Search for the cell housing the specified text and yield its [x, y] center coordinate. 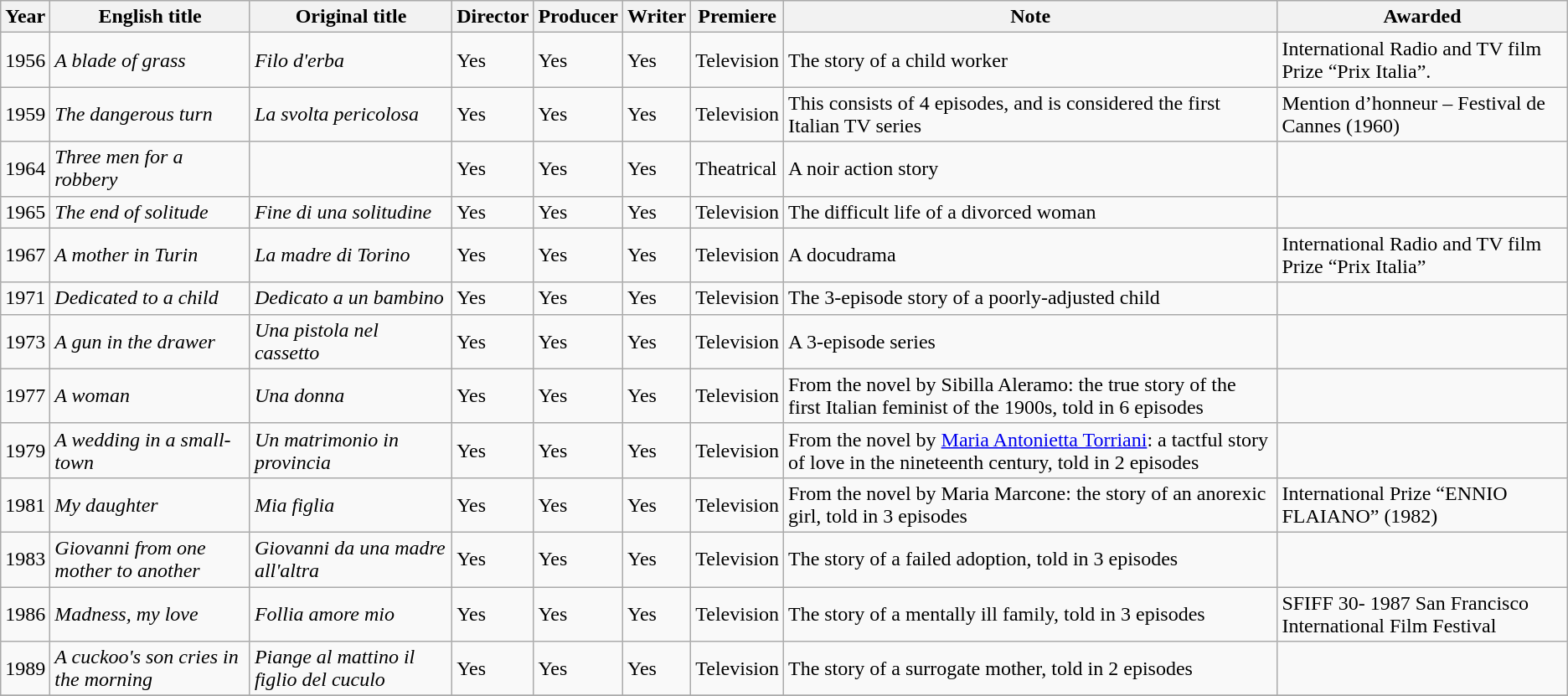
Madness, my love [151, 613]
The story of a mentally ill family, told in 3 episodes [1030, 613]
La svolta pericolosa [350, 114]
The story of a failed adoption, told in 3 episodes [1030, 559]
From the novel by Maria Marcone: the story of an anorexic girl, told in 3 episodes [1030, 504]
Writer [657, 17]
1973 [25, 342]
La madre di Torino [350, 255]
A woman [151, 395]
From the novel by Sibilla Aleramo: the true story of the first Italian feminist of the 1900s, told in 6 episodes [1030, 395]
Premiere [737, 17]
1956 [25, 60]
The difficult life of a divorced woman [1030, 212]
1964 [25, 169]
Mia figlia [350, 504]
Giovanni da una madre all'altra [350, 559]
A docudrama [1030, 255]
The story of a child worker [1030, 60]
Giovanni from one mother to another [151, 559]
Year [25, 17]
The dangerous turn [151, 114]
Three men for a robbery [151, 169]
A 3-episode series [1030, 342]
This consists of 4 episodes, and is considered the first Italian TV series [1030, 114]
Theatrical [737, 169]
A blade of grass [151, 60]
1967 [25, 255]
Piange al mattino il figlio del cuculo [350, 668]
Dedicato a un bambino [350, 298]
International Radio and TV film Prize “Prix Italia”. [1422, 60]
1983 [25, 559]
The story of a surrogate mother, told in 2 episodes [1030, 668]
Original title [350, 17]
1986 [25, 613]
My daughter [151, 504]
Awarded [1422, 17]
A noir action story [1030, 169]
Dedicated to a child [151, 298]
A cuckoo's son cries in the morning [151, 668]
A wedding in a small-town [151, 451]
Una pistola nel cassetto [350, 342]
1965 [25, 212]
International Prize “ENNIO FLAIANO” (1982) [1422, 504]
1971 [25, 298]
1989 [25, 668]
A mother in Turin [151, 255]
Un matrimonio in provincia [350, 451]
Una donna [350, 395]
A gun in the drawer [151, 342]
SFIFF 30- 1987 San Francisco International Film Festival [1422, 613]
The end of solitude [151, 212]
Director [493, 17]
English title [151, 17]
1959 [25, 114]
Note [1030, 17]
International Radio and TV film Prize “Prix Italia” [1422, 255]
Filo d'erba [350, 60]
Producer [578, 17]
1981 [25, 504]
1979 [25, 451]
From the novel by Maria Antonietta Torriani: a tactful story of love in the nineteenth century, told in 2 episodes [1030, 451]
The 3-episode story of a poorly-adjusted child [1030, 298]
1977 [25, 395]
Fine di una solitudine [350, 212]
Follia amore mio [350, 613]
Mention d’honneur – Festival de Cannes (1960) [1422, 114]
